Scan for the cell matching the given text and deliver its [X, Y] coordinate at center. 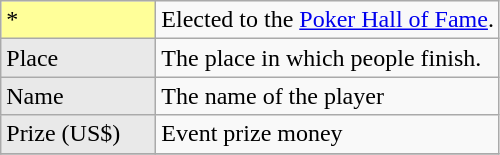
* [78, 20]
The name of the player [328, 96]
Place [78, 58]
The place in which people finish. [328, 58]
Name [78, 96]
Elected to the Poker Hall of Fame. [328, 20]
Prize (US$) [78, 134]
Event prize money [328, 134]
